Pinpoint the cell where the given text exists, returning its [X, Y] midpoint coordinate. 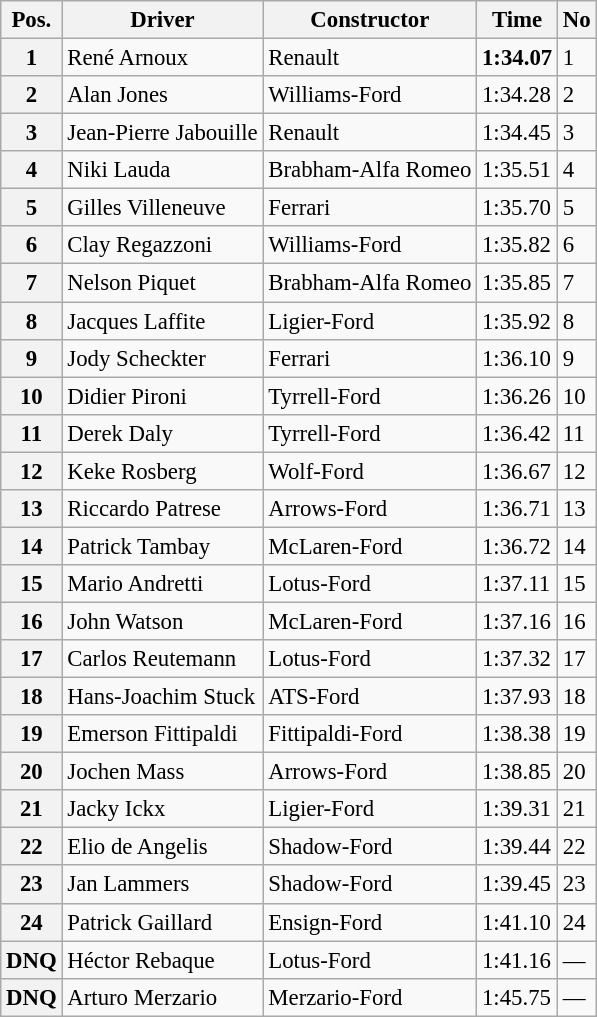
1:34.07 [518, 58]
Fittipaldi-Ford [370, 734]
Ensign-Ford [370, 922]
1:38.85 [518, 772]
John Watson [162, 621]
Merzario-Ford [370, 997]
1:35.51 [518, 170]
Jacky Ickx [162, 809]
1:37.11 [518, 584]
1:36.10 [518, 358]
Driver [162, 20]
Jacques Laffite [162, 321]
Didier Pironi [162, 396]
1:36.42 [518, 433]
1:36.72 [518, 546]
1:36.67 [518, 471]
Hans-Joachim Stuck [162, 697]
ATS-Ford [370, 697]
1:39.31 [518, 809]
Keke Rosberg [162, 471]
1:35.82 [518, 245]
1:35.70 [518, 208]
1:45.75 [518, 997]
Niki Lauda [162, 170]
Pos. [32, 20]
No [576, 20]
Héctor Rebaque [162, 960]
Nelson Piquet [162, 283]
1:34.28 [518, 95]
1:39.45 [518, 885]
Jody Scheckter [162, 358]
Gilles Villeneuve [162, 208]
Alan Jones [162, 95]
Carlos Reutemann [162, 659]
Constructor [370, 20]
1:36.26 [518, 396]
Derek Daly [162, 433]
Emerson Fittipaldi [162, 734]
1:37.16 [518, 621]
1:37.32 [518, 659]
René Arnoux [162, 58]
Elio de Angelis [162, 847]
1:38.38 [518, 734]
1:34.45 [518, 133]
1:35.92 [518, 321]
1:35.85 [518, 283]
1:36.71 [518, 509]
1:41.10 [518, 922]
Jean-Pierre Jabouille [162, 133]
Arturo Merzario [162, 997]
Riccardo Patrese [162, 509]
Mario Andretti [162, 584]
Wolf-Ford [370, 471]
Patrick Gaillard [162, 922]
1:39.44 [518, 847]
1:37.93 [518, 697]
Jochen Mass [162, 772]
Patrick Tambay [162, 546]
Jan Lammers [162, 885]
1:41.16 [518, 960]
Clay Regazzoni [162, 245]
Time [518, 20]
